Return the [x, y] coordinate for the center point of the cell that contains the specified text.  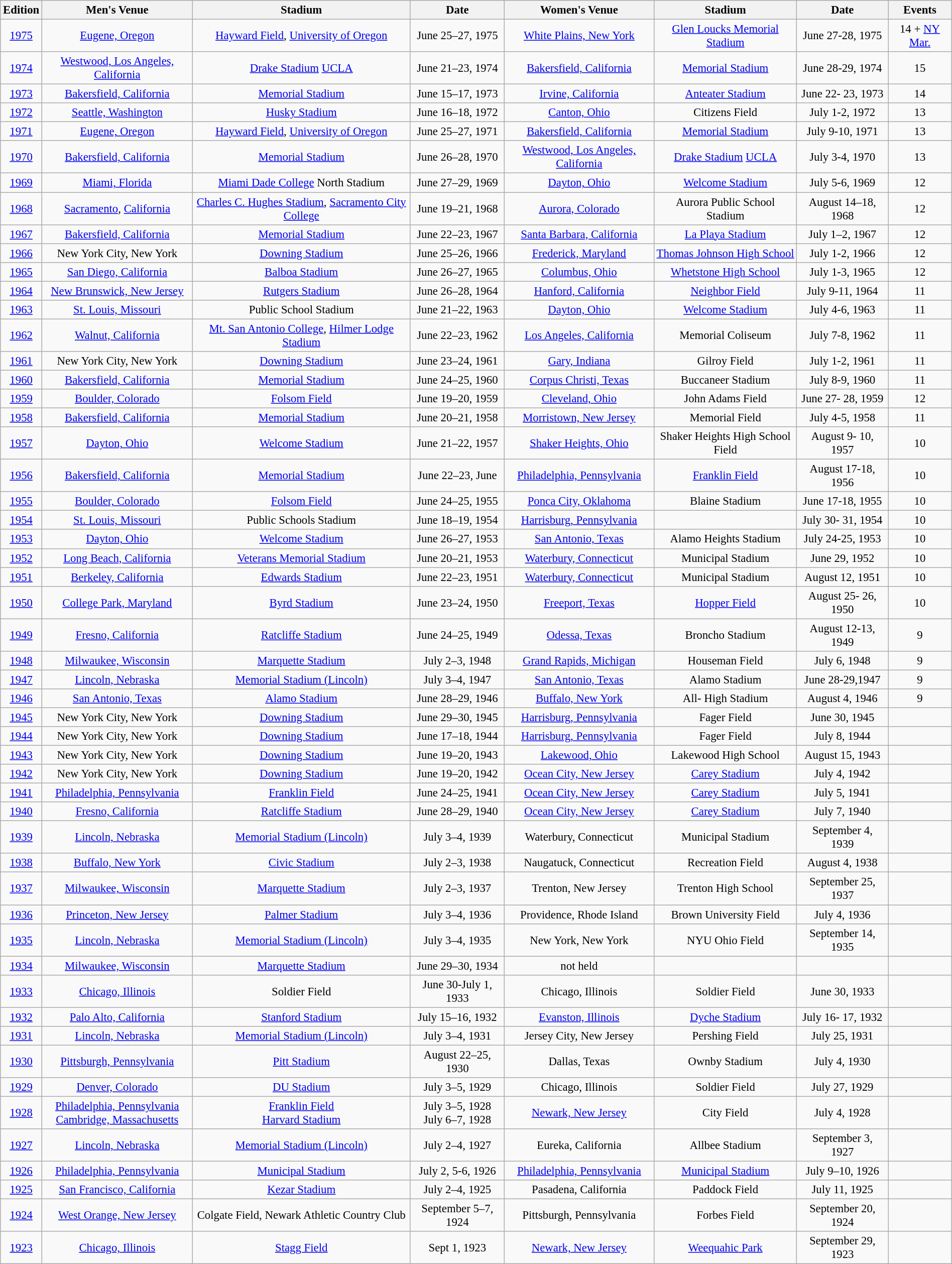
Pasadena, California [579, 1190]
July 7, 1940 [843, 812]
August 12-13, 1949 [843, 635]
Grand Rapids, Michigan [579, 661]
San Francisco, California [117, 1190]
1933 [21, 991]
Citizens Field [725, 112]
1974 [21, 68]
1959 [21, 399]
August 4, 1946 [843, 699]
1960 [21, 380]
Ponca City, Oklahoma [579, 501]
Sacramento, California [117, 209]
15 [920, 68]
July 2–3, 1938 [457, 863]
July 3–4, 1939 [457, 838]
1950 [21, 603]
Husky Stadium [301, 112]
August 14–18, 1968 [843, 209]
Byrd Stadium [301, 603]
July 4-5, 1958 [843, 418]
Rutgers Stadium [301, 291]
Seattle, Washington [117, 112]
Irvine, California [579, 94]
1927 [21, 1145]
Veterans Memorial Stadium [301, 558]
Morristown, New Jersey [579, 418]
Mt. San Antonio College, Hilmer Lodge Stadium [301, 335]
Memorial Field [725, 418]
June 19–20, 1959 [457, 399]
June 17-18, 1955 [843, 501]
July 2–4, 1925 [457, 1190]
1934 [21, 966]
1956 [21, 476]
July 3–4, 1935 [457, 940]
Alamo Heights Stadium [725, 539]
Brown University Field [725, 914]
Lakewood High School [725, 755]
1962 [21, 335]
1944 [21, 736]
July 15–16, 1932 [457, 1017]
Freeport, Texas [579, 603]
June 15–17, 1973 [457, 94]
Cleveland, Ohio [579, 399]
July 4, 1928 [843, 1113]
1938 [21, 863]
July 27, 1929 [843, 1087]
June 25–27, 1971 [457, 132]
Colgate Field, Newark Athletic Country Club [301, 1215]
June 26–27, 1953 [457, 539]
1972 [21, 112]
Men's Venue [117, 10]
Denver, Colorado [117, 1087]
Franklin FieldHarvard Stadium [301, 1113]
City Field [725, 1113]
Shaker Heights High School Field [725, 443]
July 6, 1948 [843, 661]
June 28–29, 1940 [457, 812]
July 2, 5-6, 1926 [457, 1171]
June 19–20, 1942 [457, 774]
July 3–5, 1929 [457, 1087]
1930 [21, 1062]
Glen Loucks Memorial Stadium [725, 36]
1975 [21, 36]
July 16- 17, 1932 [843, 1017]
Philadelphia, PennsylvaniaCambridge, Massachusetts [117, 1113]
Events [920, 10]
New York, New York [579, 940]
1952 [21, 558]
Ownby Stadium [725, 1062]
1970 [21, 157]
Paddock Field [725, 1190]
Anteater Stadium [725, 94]
White Plains, New York [579, 36]
Los Angeles, California [579, 335]
Santa Barbara, California [579, 234]
Dallas, Texas [579, 1062]
June 22–23, 1967 [457, 234]
July 3–4, 1931 [457, 1036]
Walnut, California [117, 335]
July 2–3, 1948 [457, 661]
Providence, Rhode Island [579, 914]
June 27–29, 1969 [457, 183]
1955 [21, 501]
1969 [21, 183]
June 23–24, 1950 [457, 603]
June 23–24, 1961 [457, 361]
Shaker Heights, Ohio [579, 443]
Allbee Stadium [725, 1145]
June 18–19, 1954 [457, 520]
Trenton High School [725, 889]
June 26–28, 1964 [457, 291]
July 2–3, 1937 [457, 889]
Dyche Stadium [725, 1017]
July 24-25, 1953 [843, 539]
Miami Dade College North Stadium [301, 183]
Charles C. Hughes Stadium, Sacramento City College [301, 209]
July 9–10, 1926 [843, 1171]
1932 [21, 1017]
Whetstone High School [725, 272]
Frederick, Maryland [579, 253]
June 27-28, 1975 [843, 36]
1965 [21, 272]
June 29–30, 1934 [457, 966]
All- High Stadium [725, 699]
Corpus Christi, Texas [579, 380]
Lakewood, Ohio [579, 755]
1973 [21, 94]
August 4, 1938 [843, 863]
14 [920, 94]
June 22–23, June [457, 476]
1961 [21, 361]
July 9-11, 1964 [843, 291]
1925 [21, 1190]
June 17–18, 1944 [457, 736]
Canton, Ohio [579, 112]
June 30-July 1, 1933 [457, 991]
Berkeley, California [117, 577]
Balboa Stadium [301, 272]
July 1-2, 1966 [843, 253]
July 3–4, 1936 [457, 914]
July 4, 1936 [843, 914]
1924 [21, 1215]
August 15, 1943 [843, 755]
June 26–28, 1970 [457, 157]
Palmer Stadium [301, 914]
June 26–27, 1965 [457, 272]
La Playa Stadium [725, 234]
Edwards Stadium [301, 577]
June 27- 28, 1959 [843, 399]
Evanston, Illinois [579, 1017]
1929 [21, 1087]
July 1–2, 1967 [843, 234]
Sept 1, 1923 [457, 1247]
Columbus, Ohio [579, 272]
July 7-8, 1962 [843, 335]
Public School Stadium [301, 310]
June 19–20, 1943 [457, 755]
July 8-9, 1960 [843, 380]
Jersey City, New Jersey [579, 1036]
1946 [21, 699]
Pershing Field [725, 1036]
1948 [21, 661]
June 28-29, 1974 [843, 68]
1923 [21, 1247]
June 29–30, 1945 [457, 717]
June 28-29,1947 [843, 679]
August 17-18, 1956 [843, 476]
Stanford Stadium [301, 1017]
September 14, 1935 [843, 940]
June 25–26, 1966 [457, 253]
1951 [21, 577]
1926 [21, 1171]
1958 [21, 418]
July 1-2, 1972 [843, 112]
June 29, 1952 [843, 558]
July 5, 1941 [843, 793]
Aurora, Colorado [579, 209]
Gary, Indiana [579, 361]
Pitt Stadium [301, 1062]
Princeton, New Jersey [117, 914]
July 2–4, 1927 [457, 1145]
July 1-2, 1961 [843, 361]
1949 [21, 635]
Broncho Stadium [725, 635]
Palo Alto, California [117, 1017]
John Adams Field [725, 399]
July 4, 1930 [843, 1062]
Memorial Coliseum [725, 335]
Hopper Field [725, 603]
June 20–21, 1958 [457, 418]
1941 [21, 793]
September 3, 1927 [843, 1145]
Stagg Field [301, 1247]
July 30- 31, 1954 [843, 520]
June 19–21, 1968 [457, 209]
July 9-10, 1971 [843, 132]
1928 [21, 1113]
June 24–25, 1949 [457, 635]
July 11, 1925 [843, 1190]
June 24–25, 1960 [457, 380]
Edition [21, 10]
Long Beach, California [117, 558]
July 4, 1942 [843, 774]
Houseman Field [725, 661]
June 21–22, 1957 [457, 443]
July 4-6, 1963 [843, 310]
Kezar Stadium [301, 1190]
August 22–25, 1930 [457, 1062]
Gilroy Field [725, 361]
1963 [21, 310]
July 3–5, 1928July 6–7, 1928 [457, 1113]
September 25, 1937 [843, 889]
DU Stadium [301, 1087]
June 21–23, 1974 [457, 68]
July 5-6, 1969 [843, 183]
August 25- 26, 1950 [843, 603]
August 12, 1951 [843, 577]
July 1-3, 1965 [843, 272]
1945 [21, 717]
Eureka, California [579, 1145]
1953 [21, 539]
June 22- 23, 1973 [843, 94]
June 22–23, 1951 [457, 577]
August 9- 10, 1957 [843, 443]
1942 [21, 774]
not held [579, 966]
1931 [21, 1036]
Weequahic Park [725, 1247]
1957 [21, 443]
1937 [21, 889]
1939 [21, 838]
Blaine Stadium [725, 501]
Hanford, California [579, 291]
September 5–7, 1924 [457, 1215]
New Brunswick, New Jersey [117, 291]
July 8, 1944 [843, 736]
June 16–18, 1972 [457, 112]
June 20–21, 1953 [457, 558]
June 28–29, 1946 [457, 699]
Public Schools Stadium [301, 520]
June 24–25, 1955 [457, 501]
Forbes Field [725, 1215]
September 4, 1939 [843, 838]
College Park, Maryland [117, 603]
Neighbor Field [725, 291]
Miami, Florida [117, 183]
1968 [21, 209]
West Orange, New Jersey [117, 1215]
Aurora Public School Stadium [725, 209]
June 25–27, 1975 [457, 36]
Women's Venue [579, 10]
1971 [21, 132]
San Diego, California [117, 272]
Civic Stadium [301, 863]
September 29, 1923 [843, 1247]
June 24–25, 1941 [457, 793]
1935 [21, 940]
Recreation Field [725, 863]
June 30, 1933 [843, 991]
1954 [21, 520]
14 + NY Mar. [920, 36]
July 3–4, 1947 [457, 679]
June 30, 1945 [843, 717]
Buccaneer Stadium [725, 380]
NYU Ohio Field [725, 940]
July 3-4, 1970 [843, 157]
June 21–22, 1963 [457, 310]
Trenton, New Jersey [579, 889]
Naugatuck, Connecticut [579, 863]
1964 [21, 291]
1936 [21, 914]
Odessa, Texas [579, 635]
1966 [21, 253]
1940 [21, 812]
July 25, 1931 [843, 1036]
1967 [21, 234]
September 20, 1924 [843, 1215]
June 22–23, 1962 [457, 335]
1943 [21, 755]
Thomas Johnson High School [725, 253]
1947 [21, 679]
